Capture the cell that displays the provided text and extract its (x, y) central coordinate. 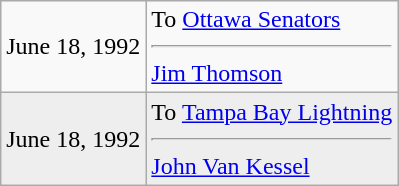
To Tampa Bay LightningJohn Van Kessel (272, 139)
To Ottawa SenatorsJim Thomson (272, 47)
